Determine the [x, y] coordinate at the center of the cell enclosing the given text.  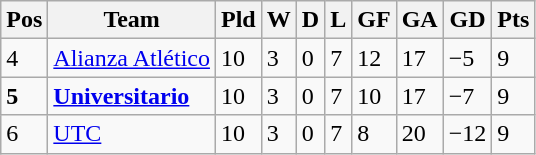
UTC [132, 134]
Universitario [132, 96]
Alianza Atlético [132, 58]
Pts [514, 20]
Team [132, 20]
GD [468, 20]
GA [420, 20]
−7 [468, 96]
12 [374, 58]
Pos [24, 20]
6 [24, 134]
L [338, 20]
−5 [468, 58]
8 [374, 134]
20 [420, 134]
−12 [468, 134]
D [310, 20]
W [278, 20]
5 [24, 96]
Pld [238, 20]
GF [374, 20]
4 [24, 58]
